Output the [X, Y] coordinate of the center of the cell containing the given text.  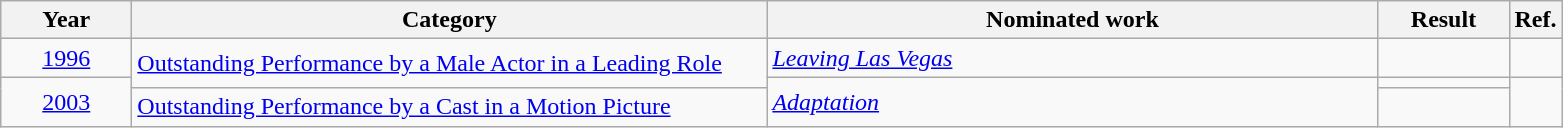
Outstanding Performance by a Cast in a Motion Picture [450, 107]
2003 [66, 102]
Result [1444, 20]
1996 [66, 58]
Adaptation [1072, 102]
Leaving Las Vegas [1072, 58]
Year [66, 20]
Outstanding Performance by a Male Actor in a Leading Role [450, 64]
Category [450, 20]
Ref. [1536, 20]
Nominated work [1072, 20]
